Return (X, Y) of the center of cell containing provided text 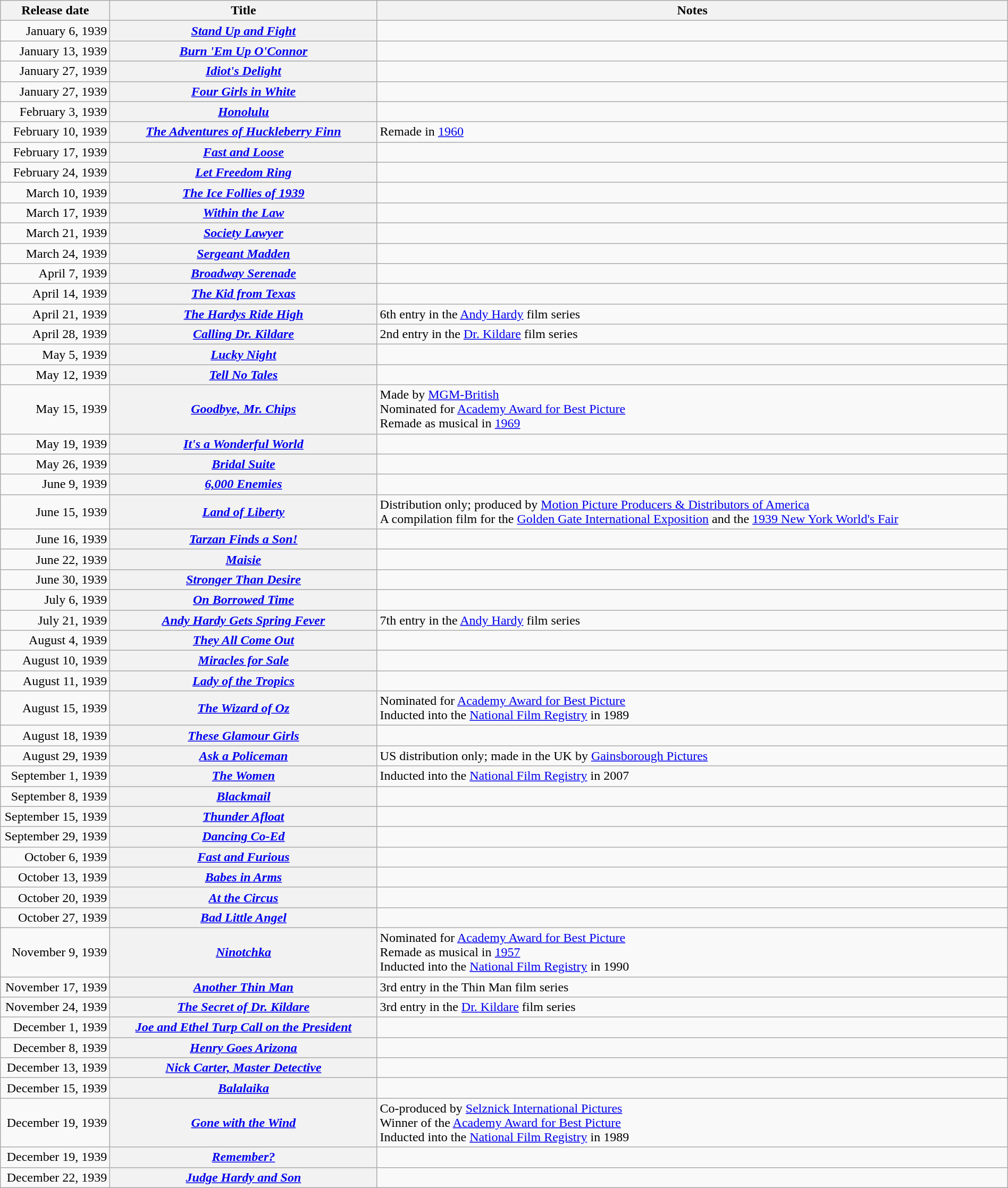
October 13, 1939 (55, 877)
6th entry in the Andy Hardy film series (692, 314)
March 21, 1939 (55, 233)
September 1, 1939 (55, 776)
Tarzan Finds a Son! (243, 539)
3rd entry in the Thin Man film series (692, 987)
Remember? (243, 1157)
February 24, 1939 (55, 172)
Fast and Loose (243, 152)
The Hardys Ride High (243, 314)
Notes (692, 11)
Burn 'Em Up O'Connor (243, 51)
May 26, 1939 (55, 464)
Remade in 1960 (692, 132)
November 17, 1939 (55, 987)
Gone with the Wind (243, 1123)
March 17, 1939 (55, 213)
April 14, 1939 (55, 294)
February 10, 1939 (55, 132)
Sergeant Madden (243, 254)
Honolulu (243, 112)
January 6, 1939 (55, 31)
Bad Little Angel (243, 917)
Thunder Afloat (243, 816)
February 3, 1939 (55, 112)
March 10, 1939 (55, 192)
Co-produced by Selznick International PicturesWinner of the Academy Award for Best PictureInducted into the National Film Registry in 1989 (692, 1123)
Tell No Tales (243, 375)
Dancing Co-Ed (243, 837)
January 13, 1939 (55, 51)
Joe and Ethel Turp Call on the President (243, 1027)
Fast and Furious (243, 857)
December 22, 1939 (55, 1177)
Idiot's Delight (243, 71)
April 28, 1939 (55, 334)
November 9, 1939 (55, 952)
Title (243, 11)
Lady of the Tropics (243, 681)
May 15, 1939 (55, 409)
December 13, 1939 (55, 1068)
June 15, 1939 (55, 511)
Nominated for Academy Award for Best PictureRemade as musical in 1957Inducted into the National Film Registry in 1990 (692, 952)
July 21, 1939 (55, 620)
The Secret of Dr. Kildare (243, 1007)
Blackmail (243, 796)
June 22, 1939 (55, 559)
It's a Wonderful World (243, 444)
Henry Goes Arizona (243, 1048)
Ask a Policeman (243, 756)
October 27, 1939 (55, 917)
The Women (243, 776)
Land of Liberty (243, 511)
Made by MGM-BritishNominated for Academy Award for Best PictureRemade as musical in 1969 (692, 409)
October 20, 1939 (55, 897)
February 17, 1939 (55, 152)
3rd entry in the Dr. Kildare film series (692, 1007)
November 24, 1939 (55, 1007)
Babes in Arms (243, 877)
US distribution only; made in the UK by Gainsborough Pictures (692, 756)
May 5, 1939 (55, 355)
Release date (55, 11)
August 18, 1939 (55, 736)
Balalaika (243, 1088)
Goodbye, Mr. Chips (243, 409)
At the Circus (243, 897)
March 24, 1939 (55, 254)
August 29, 1939 (55, 756)
Within the Law (243, 213)
Andy Hardy Gets Spring Fever (243, 620)
They All Come Out (243, 641)
The Kid from Texas (243, 294)
Broadway Serenade (243, 274)
Stand Up and Fight (243, 31)
December 15, 1939 (55, 1088)
Lucky Night (243, 355)
October 6, 1939 (55, 857)
The Wizard of Oz (243, 708)
Society Lawyer (243, 233)
These Glamour Girls (243, 736)
Miracles for Sale (243, 661)
August 15, 1939 (55, 708)
Another Thin Man (243, 987)
Maisie (243, 559)
December 1, 1939 (55, 1027)
June 9, 1939 (55, 484)
April 7, 1939 (55, 274)
Inducted into the National Film Registry in 2007 (692, 776)
August 11, 1939 (55, 681)
The Adventures of Huckleberry Finn (243, 132)
Bridal Suite (243, 464)
June 30, 1939 (55, 579)
August 10, 1939 (55, 661)
2nd entry in the Dr. Kildare film series (692, 334)
Judge Hardy and Son (243, 1177)
September 8, 1939 (55, 796)
Nominated for Academy Award for Best PictureInducted into the National Film Registry in 1989 (692, 708)
August 4, 1939 (55, 641)
April 21, 1939 (55, 314)
December 8, 1939 (55, 1048)
Ninotchka (243, 952)
July 6, 1939 (55, 600)
September 29, 1939 (55, 837)
Nick Carter, Master Detective (243, 1068)
6,000 Enemies (243, 484)
May 19, 1939 (55, 444)
September 15, 1939 (55, 816)
Stronger Than Desire (243, 579)
On Borrowed Time (243, 600)
May 12, 1939 (55, 375)
June 16, 1939 (55, 539)
Four Girls in White (243, 91)
7th entry in the Andy Hardy film series (692, 620)
The Ice Follies of 1939 (243, 192)
Let Freedom Ring (243, 172)
Calling Dr. Kildare (243, 334)
